Pinpoint the cell where the given text exists, returning its [X, Y] midpoint coordinate. 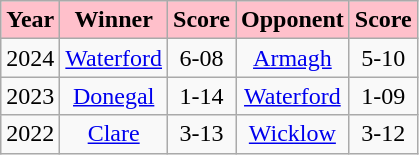
1-09 [383, 96]
1-14 [202, 96]
Opponent [293, 20]
Clare [114, 134]
Winner [114, 20]
Wicklow [293, 134]
6-08 [202, 58]
Year [30, 20]
2022 [30, 134]
3-12 [383, 134]
5-10 [383, 58]
3-13 [202, 134]
2023 [30, 96]
Donegal [114, 96]
Armagh [293, 58]
2024 [30, 58]
